Find where the given text appears and provide that cell's center as (X, Y) coordinate. 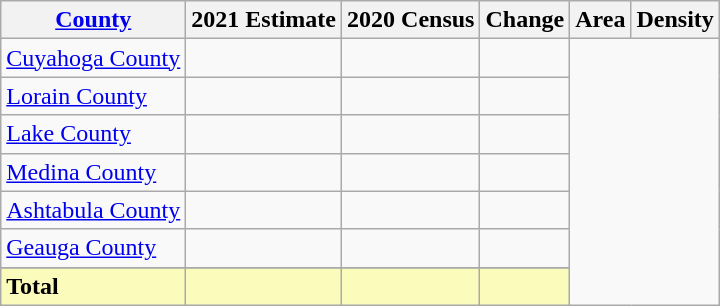
Area (600, 20)
Cuyahoga County (94, 58)
Total (94, 286)
Medina County (94, 172)
Geauga County (94, 248)
Ashtabula County (94, 210)
2020 Census (411, 20)
Density (675, 20)
County (94, 20)
2021 Estimate (264, 20)
Change (525, 20)
Lorain County (94, 96)
Lake County (94, 134)
